Return the (X, Y) coordinate for the center point of the cell that contains the specified text.  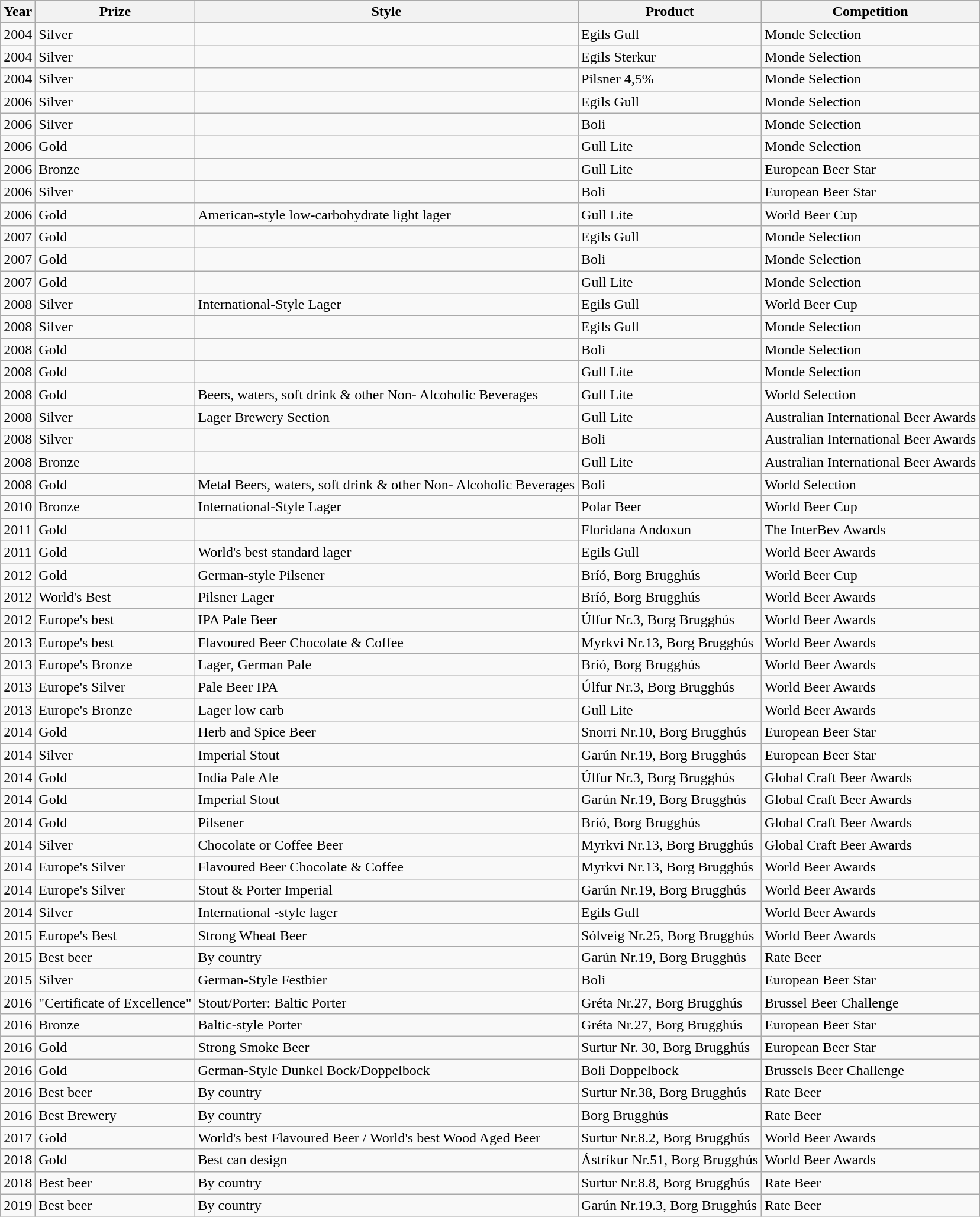
Sólveig Nr.25, Borg Brugghús (670, 935)
Surtur Nr.8.8, Borg Brugghús (670, 1183)
Surtur Nr. 30, Borg Brugghús (670, 1048)
Pilsner 4,5% (670, 79)
Ástríkur Nr.51, Borg Brugghús (670, 1160)
World's best standard lager (386, 552)
The InterBev Awards (871, 530)
Strong Smoke Beer (386, 1048)
Stout/Porter: Baltic Porter (386, 1003)
Best Brewery (115, 1115)
Garún Nr.19.3, Borg Brugghús (670, 1205)
American-style low-carbohydrate light lager (386, 214)
Beers, waters, soft drink & other Non- Alcoholic Beverages (386, 395)
Best can design (386, 1160)
German-style Pilsener (386, 574)
Pale Beer IPA (386, 687)
Lager, German Pale (386, 665)
2010 (18, 507)
Year (18, 12)
Polar Beer (670, 507)
German-Style Dunkel Bock/Doppelbock (386, 1070)
International -style lager (386, 912)
Lager Brewery Section (386, 417)
Floridana Andoxun (670, 530)
World's Best (115, 597)
Stout & Porter Imperial (386, 890)
Snorri Nr.10, Borg Brugghús (670, 732)
Herb and Spice Beer (386, 732)
Brussel Beer Challenge (871, 1003)
Borg Brugghús (670, 1115)
World's best Flavoured Beer / World's best Wood Aged Beer (386, 1138)
Lager low carb (386, 710)
Brussels Beer Challenge (871, 1070)
Egils Sterkur (670, 57)
Style (386, 12)
Competition (871, 12)
Baltic-style Porter (386, 1025)
Pilsner Lager (386, 597)
Prize (115, 12)
German-Style Festbier (386, 980)
India Pale Ale (386, 777)
Metal Beers, waters, soft drink & other Non- Alcoholic Beverages (386, 485)
"Certificate of Excellence" (115, 1003)
2019 (18, 1205)
Product (670, 12)
Chocolate or Coffee Beer (386, 845)
Strong Wheat Beer (386, 935)
2017 (18, 1138)
Europe's Best (115, 935)
IPA Pale Beer (386, 619)
Surtur Nr.8.2, Borg Brugghús (670, 1138)
Pilsener (386, 822)
Surtur Nr.38, Borg Brugghús (670, 1093)
Boli Doppelbock (670, 1070)
